Return the (x, y) coordinate for the center point of the cell that contains the specified text.  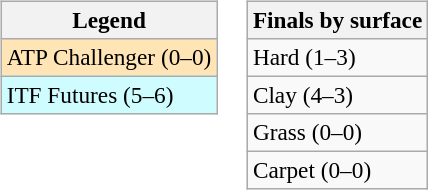
Clay (4–3) (337, 95)
ITF Futures (5–6) (108, 95)
Hard (1–3) (337, 57)
Finals by surface (337, 20)
Grass (0–0) (337, 133)
Carpet (0–0) (337, 171)
Legend (108, 20)
ATP Challenger (0–0) (108, 57)
